Extract the (x, y) coordinate from the center of the cell holding the provided text.  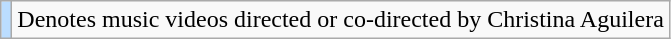
Denotes music videos directed or co-directed by Christina Aguilera (341, 20)
